Locate the cell with the specified text and output its (X, Y) center coordinate. 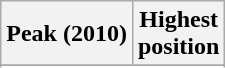
Highestposition (178, 34)
Peak (2010) (67, 34)
